Capture the cell that displays the provided text and extract its [x, y] central coordinate. 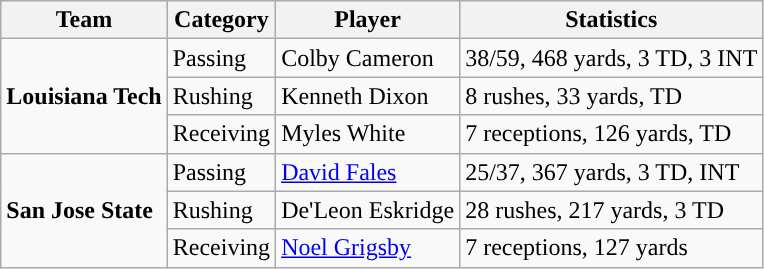
Kenneth Dixon [368, 96]
Myles White [368, 134]
Noel Grigsby [368, 248]
Team [84, 20]
Louisiana Tech [84, 96]
7 receptions, 126 yards, TD [612, 134]
Player [368, 20]
San Jose State [84, 210]
David Fales [368, 172]
Colby Cameron [368, 58]
28 rushes, 217 yards, 3 TD [612, 210]
8 rushes, 33 yards, TD [612, 96]
De'Leon Eskridge [368, 210]
25/37, 367 yards, 3 TD, INT [612, 172]
Category [221, 20]
38/59, 468 yards, 3 TD, 3 INT [612, 58]
Statistics [612, 20]
7 receptions, 127 yards [612, 248]
